Provide the [X, Y] coordinate of the cell's center where the given text is located.  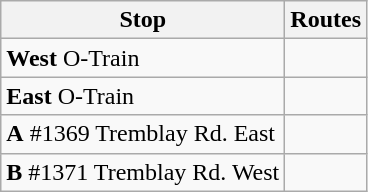
West O-Train [143, 58]
B #1371 Tremblay Rd. West [143, 172]
Stop [143, 20]
A #1369 Tremblay Rd. East [143, 134]
Routes [326, 20]
East O-Train [143, 96]
